Return (x, y) of the center of cell containing provided text 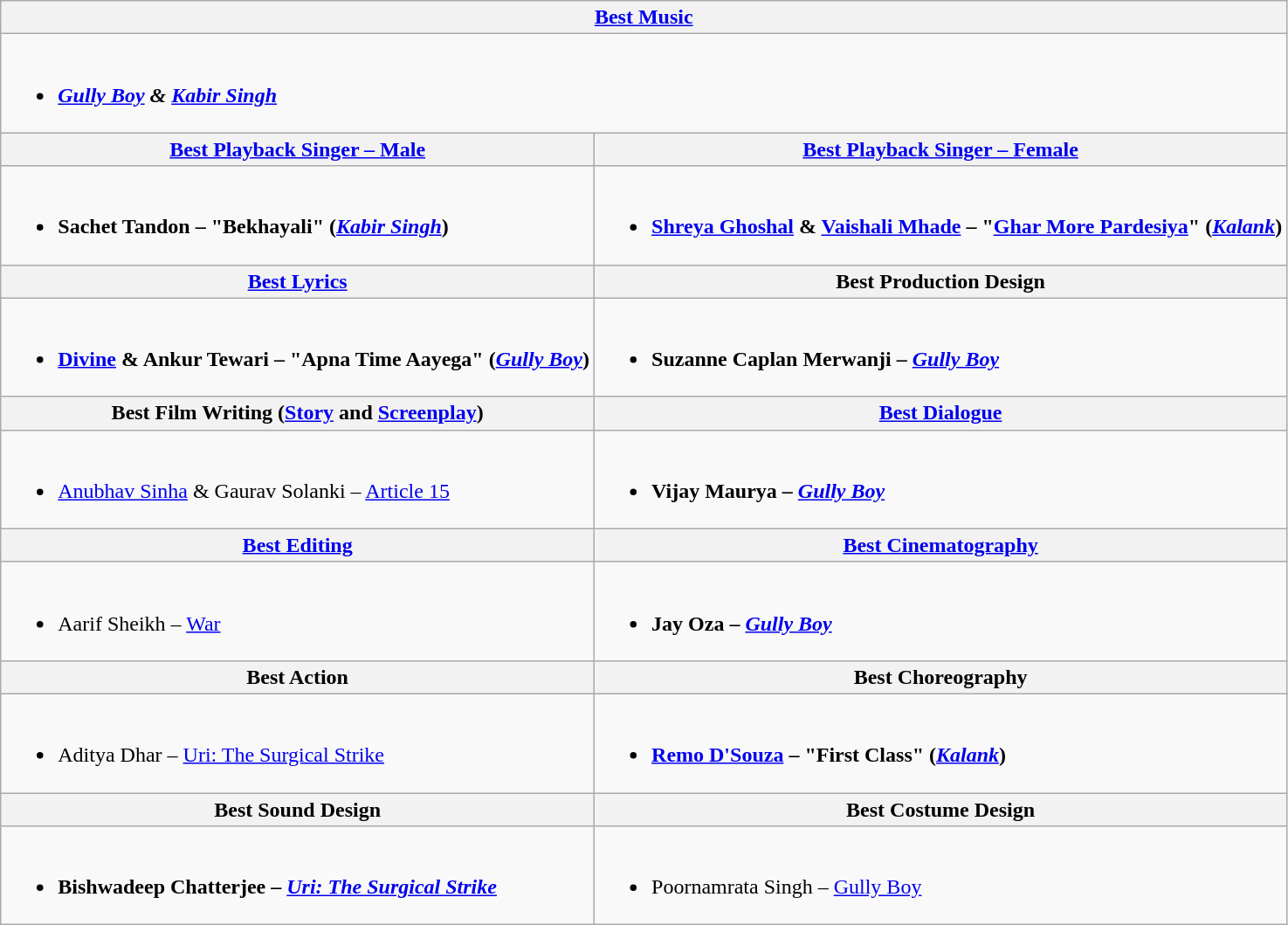
Best Editing (298, 545)
Best Action (298, 677)
Divine & Ankur Tewari – "Apna Time Aayega" (Gully Boy) (298, 348)
Remo D'Souza – "First Class" (Kalank) (941, 742)
Best Sound Design (298, 810)
Best Production Design (941, 281)
Poornamrata Singh – Gully Boy (941, 875)
Gully Boy & Kabir Singh (644, 84)
Best Choreography (941, 677)
Shreya Ghoshal & Vaishali Mhade – "Ghar More Pardesiya" (Kalank) (941, 215)
Best Cinematography (941, 545)
Best Playback Singer – Female (941, 149)
Sachet Tandon – "Bekhayali" (Kabir Singh) (298, 215)
Best Music (644, 17)
Best Costume Design (941, 810)
Aditya Dhar – Uri: The Surgical Strike (298, 742)
Best Dialogue (941, 413)
Vijay Maurya – Gully Boy (941, 479)
Anubhav Sinha & Gaurav Solanki – Article 15 (298, 479)
Bishwadeep Chatterjee – Uri: The Surgical Strike (298, 875)
Best Playback Singer – Male (298, 149)
Jay Oza – Gully Boy (941, 611)
Best Film Writing (Story and Screenplay) (298, 413)
Suzanne Caplan Merwanji – Gully Boy (941, 348)
Best Lyrics (298, 281)
Aarif Sheikh – War (298, 611)
